Return (x, y) of the center of cell containing provided text 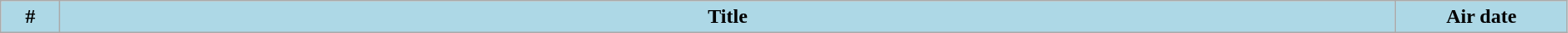
# (30, 17)
Air date (1481, 17)
Title (728, 17)
